Identify which cell holds the provided text, then report its [X, Y] central coordinate. 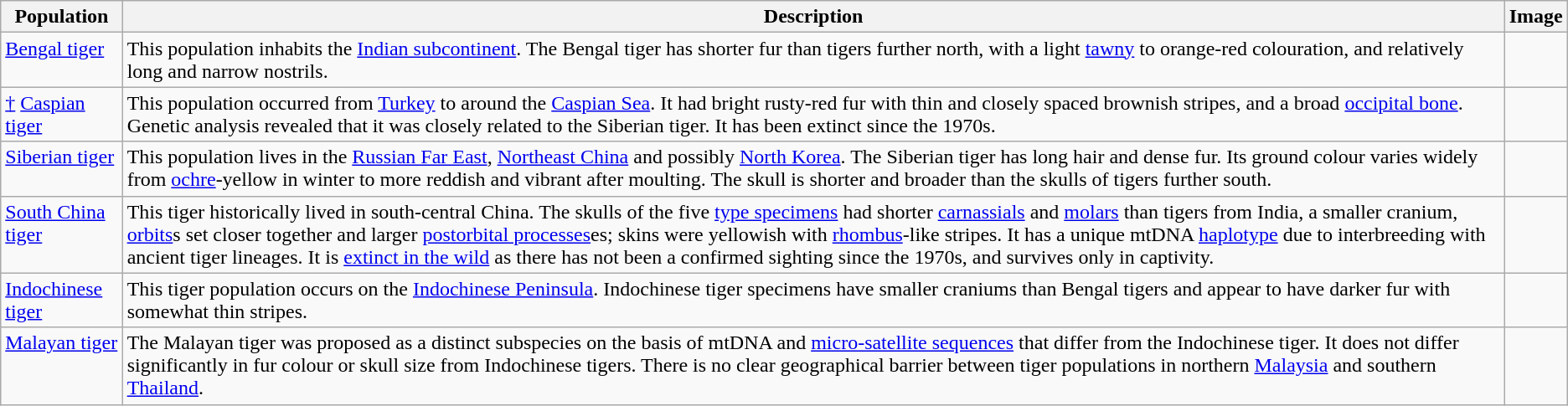
Population [62, 17]
Siberian tiger [62, 169]
Bengal tiger [62, 60]
Malayan tiger [62, 366]
Image [1536, 17]
Description [813, 17]
† Caspian tiger [62, 114]
South China tiger [62, 234]
Indochinese tiger [62, 300]
